Pinpoint the cell where the given text exists, returning its (X, Y) midpoint coordinate. 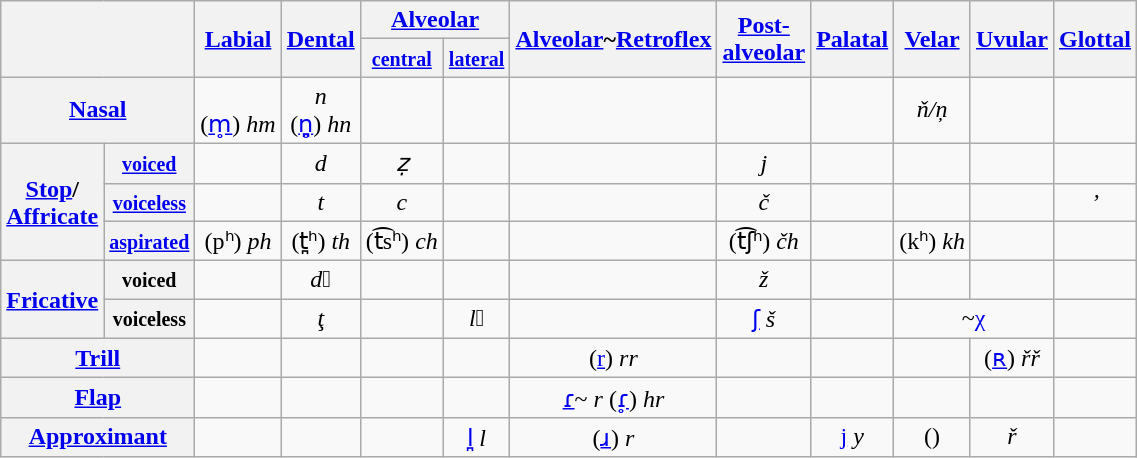
ʃ š (764, 319)
l͕ (476, 319)
() (932, 437)
d (320, 163)
j (764, 163)
ţ (320, 319)
ɾ~ r (ɾ̥) hr (614, 398)
lateral (476, 58)
l̪ l (476, 437)
j y (852, 437)
(ɹ) r (614, 437)
(t͡sʰ) ch (402, 241)
ň/ņ (932, 110)
ẓ (402, 163)
ř (1012, 437)
Labial (238, 39)
Alveolar~Retroflex (614, 39)
’ (1094, 202)
~χ (974, 319)
d͕ (320, 280)
Approximant (98, 437)
Flap (98, 398)
Palatal (852, 39)
(ʀ) řř (1012, 358)
(kʰ) kh (932, 241)
(t͡ʃʰ) čh (764, 241)
Alveolar (435, 20)
č (764, 202)
Fricative (52, 300)
(m̥) hm (238, 110)
aspirated (150, 241)
Uvular (1012, 39)
Velar (932, 39)
Nasal (98, 110)
n(n̪̥) hn (320, 110)
ž (764, 280)
Post-alveolar (764, 39)
(pʰ) ph (238, 241)
Trill (98, 358)
Glottal (1094, 39)
(r) rr (614, 358)
Dental (320, 39)
t (320, 202)
c (402, 202)
(t̪ʰ) th (320, 241)
Stop/Affricate (52, 202)
central (402, 58)
